Extract the [X, Y] coordinate from the center of the cell holding the provided text.  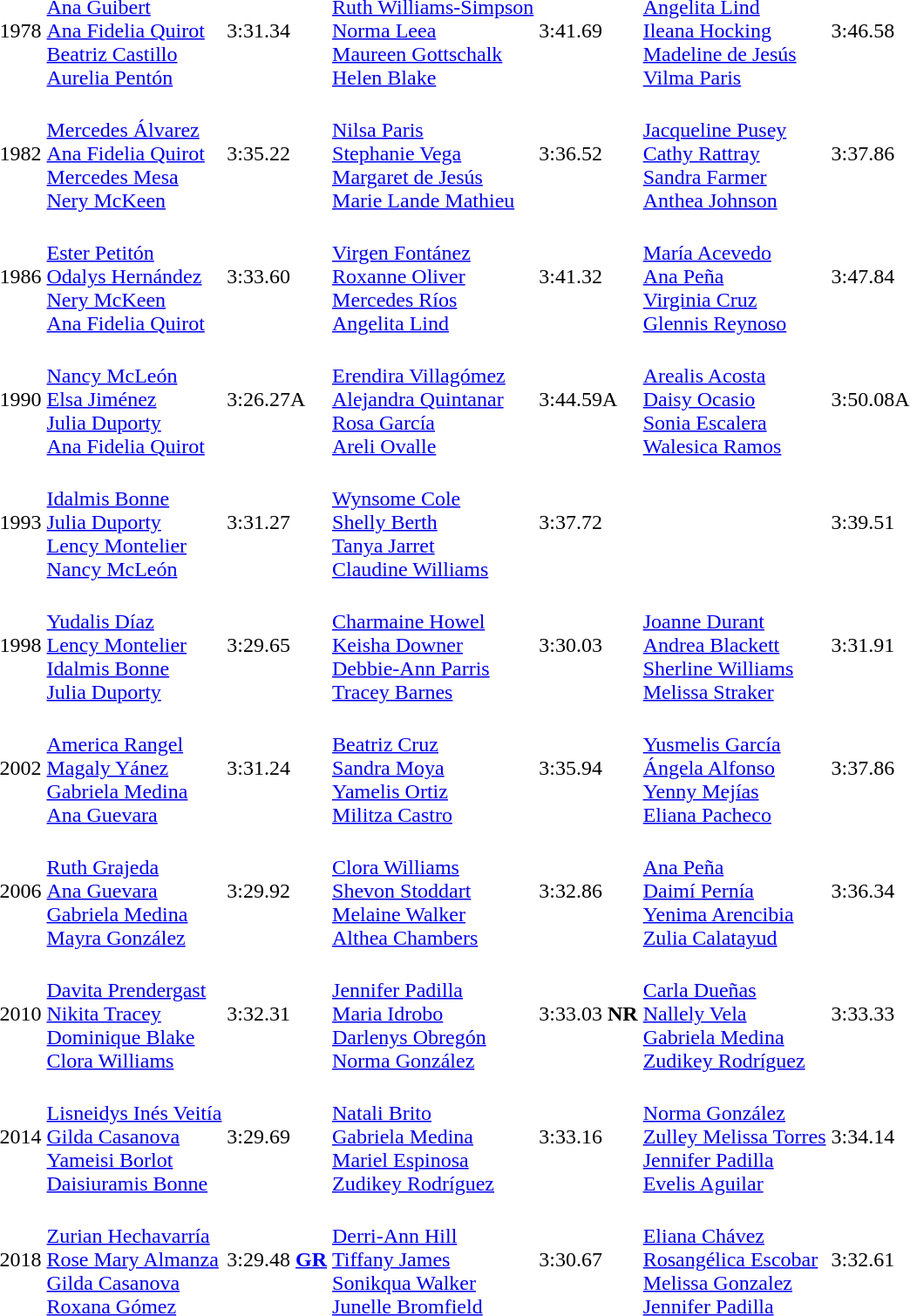
3:33.60 [277, 276]
Charmaine HowelKeisha DownerDebbie-Ann ParrisTracey Barnes [433, 645]
Joanne DurantAndrea BlackettSherline WilliamsMelissa Straker [734, 645]
Beatriz CruzSandra MoyaYamelis OrtizMilitza Castro [433, 768]
3:31.24 [277, 768]
Mercedes ÁlvarezAna Fidelia QuirotMercedes MesaNery McKeen [134, 153]
3:32.86 [588, 891]
3:33.16 [588, 1136]
Natali BritoGabriela MedinaMariel EspinosaZudikey Rodríguez [433, 1136]
Lisneidys Inés VeitíaGilda CasanovaYameisi BorlotDaisiuramis Bonne [134, 1136]
3:26.27A [277, 399]
Arealis AcostaDaisy OcasioSonia EscaleraWalesica Ramos [734, 399]
Idalmis BonneJulia DuportyLency MontelierNancy McLeón [134, 522]
3:35.94 [588, 768]
3:33.03 NR [588, 1014]
Jacqueline PuseyCathy RattraySandra FarmerAnthea Johnson [734, 153]
Nancy McLeónElsa JiménezJulia DuportyAna Fidelia Quirot [134, 399]
María AcevedoAna PeñaVirginia CruzGlennis Reynoso [734, 276]
3:41.32 [588, 276]
Norma GonzálezZulley Melissa TorresJennifer PadillaEvelis Aguilar [734, 1136]
3:44.59A [588, 399]
3:36.52 [588, 153]
Ester PetitónOdalys HernándezNery McKeenAna Fidelia Quirot [134, 276]
Davita PrendergastNikita TraceyDominique BlakeClora Williams [134, 1014]
Yusmelis GarcíaÁngela AlfonsoYenny MejíasEliana Pacheco [734, 768]
America RangelMagaly YánezGabriela MedinaAna Guevara [134, 768]
Clora WilliamsShevon StoddartMelaine WalkerAlthea Chambers [433, 891]
3:30.03 [588, 645]
Ruth GrajedaAna GuevaraGabriela MedinaMayra González [134, 891]
3:31.27 [277, 522]
Erendira VillagómezAlejandra QuintanarRosa GarcíaAreli Ovalle [433, 399]
Wynsome ColeShelly BerthTanya JarretClaudine Williams [433, 522]
Nilsa ParisStephanie VegaMargaret de JesúsMarie Lande Mathieu [433, 153]
Jennifer PadillaMaria IdroboDarlenys ObregónNorma González [433, 1014]
3:29.92 [277, 891]
Carla DueñasNallely VelaGabriela MedinaZudikey Rodríguez [734, 1014]
3:29.65 [277, 645]
Ana PeñaDaimí PerníaYenima ArencibiaZulia Calatayud [734, 891]
3:29.69 [277, 1136]
Yudalis DíazLency MontelierIdalmis BonneJulia Duporty [134, 645]
Virgen FontánezRoxanne OliverMercedes RíosAngelita Lind [433, 276]
3:35.22 [277, 153]
3:37.72 [588, 522]
3:32.31 [277, 1014]
